Output the [x, y] coordinate of the center of the cell containing the given text.  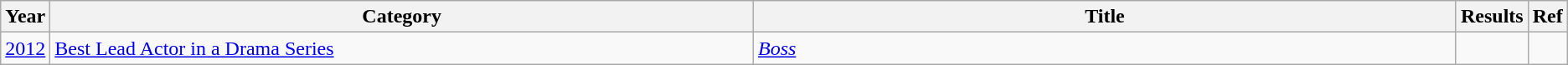
Ref [1548, 17]
Year [25, 17]
Results [1492, 17]
Title [1104, 17]
Boss [1104, 48]
Best Lead Actor in a Drama Series [402, 48]
Category [402, 17]
2012 [25, 48]
